Detect which cell encompasses the target text, then output its (X, Y) center coordinate. 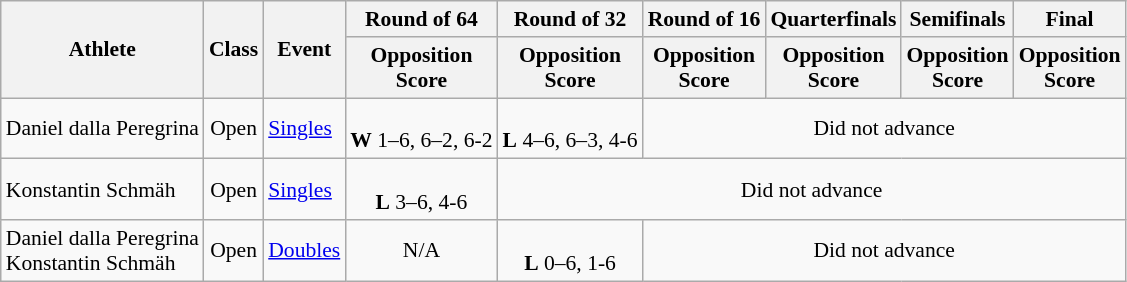
Event (304, 50)
L 4–6, 6–3, 4-6 (570, 128)
Semifinals (957, 19)
Daniel dalla Peregrina (102, 128)
Class (234, 50)
W 1–6, 6–2, 6-2 (421, 128)
Round of 32 (570, 19)
Quarterfinals (833, 19)
Final (1070, 19)
Athlete (102, 50)
N/A (421, 250)
Doubles (304, 250)
L 3–6, 4-6 (421, 190)
Konstantin Schmäh (102, 190)
Round of 16 (704, 19)
Daniel dalla PeregrinaKonstantin Schmäh (102, 250)
Round of 64 (421, 19)
L 0–6, 1-6 (570, 250)
